Detect which cell encompasses the target text, then output its [X, Y] center coordinate. 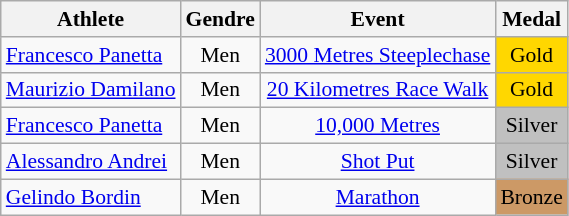
Gendre [220, 19]
Medal [531, 19]
10,000 Metres [378, 126]
Bronze [531, 197]
Gelindo Bordin [91, 197]
3000 Metres Steeplechase [378, 55]
20 Kilometres Race Walk [378, 90]
Marathon [378, 197]
Maurizio Damilano [91, 90]
Shot Put [378, 162]
Alessandro Andrei [91, 162]
Event [378, 19]
Athlete [91, 19]
